From the cell containing the given text, extract its center point as [X, Y] coordinate. 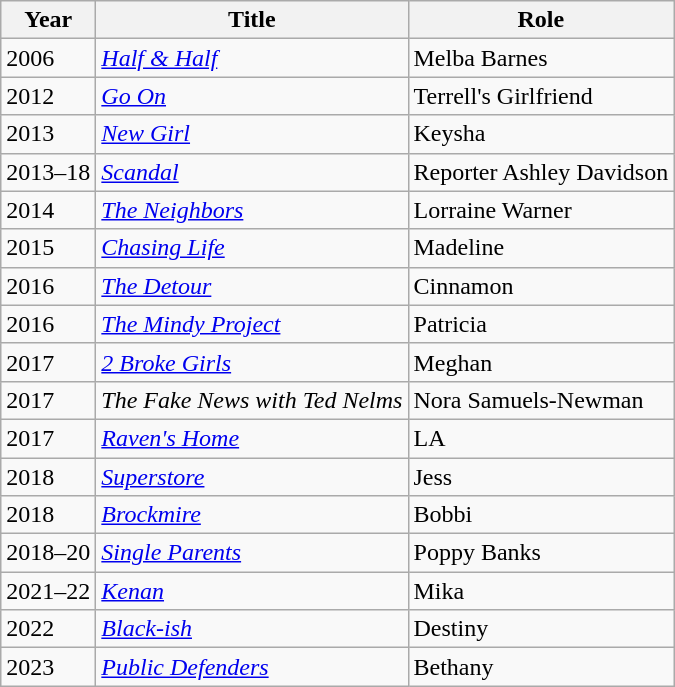
The Detour [252, 286]
2023 [48, 667]
2021–22 [48, 591]
The Fake News with Ted Nelms [252, 400]
Go On [252, 96]
Black-ish [252, 629]
Cinnamon [541, 286]
Scandal [252, 172]
2018–20 [48, 553]
Terrell's Girlfriend [541, 96]
Bobbi [541, 515]
2022 [48, 629]
Chasing Life [252, 248]
The Mindy Project [252, 324]
Role [541, 20]
Nora Samuels-Newman [541, 400]
Kenan [252, 591]
Mika [541, 591]
Bethany [541, 667]
2013 [48, 134]
Keysha [541, 134]
Meghan [541, 362]
2012 [48, 96]
Melba Barnes [541, 58]
Reporter Ashley Davidson [541, 172]
Year [48, 20]
Single Parents [252, 553]
Raven's Home [252, 438]
The Neighbors [252, 210]
2015 [48, 248]
LA [541, 438]
Poppy Banks [541, 553]
Brockmire [252, 515]
Title [252, 20]
Superstore [252, 477]
Jess [541, 477]
Patricia [541, 324]
Lorraine Warner [541, 210]
2013–18 [48, 172]
2 Broke Girls [252, 362]
Madeline [541, 248]
Destiny [541, 629]
Public Defenders [252, 667]
New Girl [252, 134]
2006 [48, 58]
2014 [48, 210]
Half & Half [252, 58]
